Capture the cell that displays the provided text and extract its (X, Y) central coordinate. 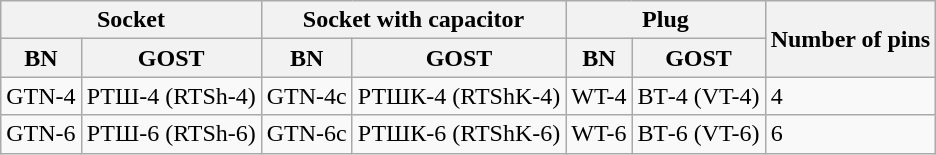
Plug (666, 20)
Socket with capacitor (413, 20)
GTN-6 (41, 134)
ВТ-6 (VT-6) (698, 134)
WT-6 (599, 134)
6 (850, 134)
РТШ-4 (RTSh-4) (171, 96)
WT-4 (599, 96)
GTN-4 (41, 96)
РТШ-6 (RTSh-6) (171, 134)
GTN-6с (306, 134)
4 (850, 96)
РТШК-6 (RTShK-6) (458, 134)
GTN-4c (306, 96)
РТШК-4 (RTShK-4) (458, 96)
ВТ-4 (VT-4) (698, 96)
Number of pins (850, 39)
Socket (132, 20)
